Locate the cell with the specified text and output its (x, y) center coordinate. 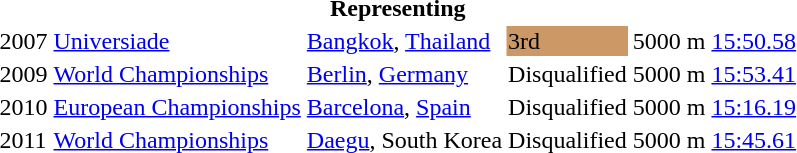
Berlin, Germany (404, 74)
Barcelona, Spain (404, 107)
Bangkok, Thailand (404, 41)
Universiade (177, 41)
World Championships (177, 74)
3rd (568, 41)
European Championships (177, 107)
